From the cell containing the given text, extract its center point as (X, Y) coordinate. 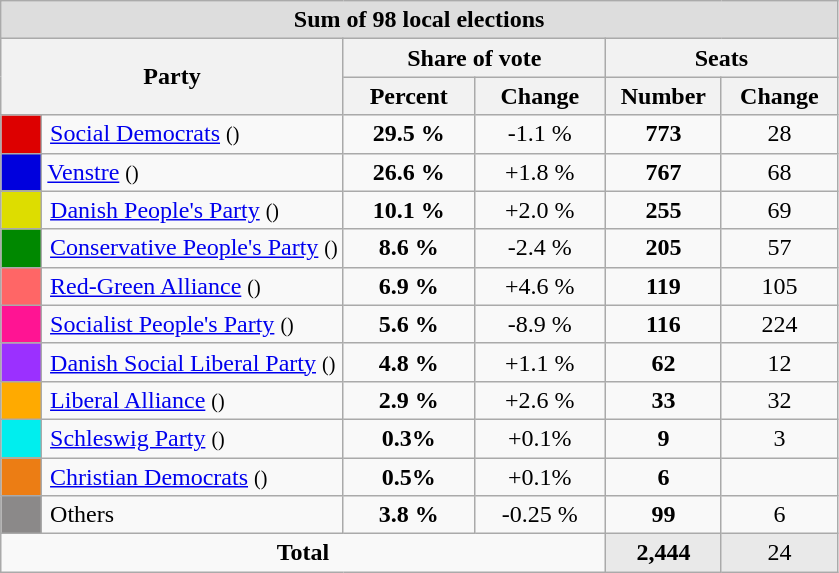
Seats (721, 58)
Number (663, 96)
8.6 % (408, 248)
10.1 % (408, 210)
0.3% (408, 438)
32 (779, 400)
224 (779, 324)
+1.1 % (540, 362)
57 (779, 248)
-8.9 % (540, 324)
99 (663, 515)
105 (779, 286)
Liberal Alliance () (192, 400)
255 (663, 210)
3.8 % (408, 515)
Danish People's Party () (192, 210)
28 (779, 134)
Share of vote (474, 58)
9 (663, 438)
4.8 % (408, 362)
3 (779, 438)
+4.6 % (540, 286)
Total (304, 553)
-1.1 % (540, 134)
767 (663, 172)
Social Democrats () (192, 134)
+2.6 % (540, 400)
Percent (408, 96)
Red-Green Alliance () (192, 286)
-2.4 % (540, 248)
29.5 % (408, 134)
Others (192, 515)
Conservative People's Party () (192, 248)
Venstre () (192, 172)
+2.0 % (540, 210)
Christian Democrats () (192, 477)
26.6 % (408, 172)
Sum of 98 local elections (420, 20)
33 (663, 400)
Schleswig Party () (192, 438)
116 (663, 324)
5.6 % (408, 324)
Party (172, 77)
62 (663, 362)
-0.25 % (540, 515)
0.5% (408, 477)
2.9 % (408, 400)
6.9 % (408, 286)
+1.8 % (540, 172)
Danish Social Liberal Party () (192, 362)
24 (779, 553)
119 (663, 286)
2,444 (663, 553)
68 (779, 172)
773 (663, 134)
12 (779, 362)
Socialist People's Party () (192, 324)
205 (663, 248)
69 (779, 210)
